Detect which cell encompasses the target text, then output its (x, y) center coordinate. 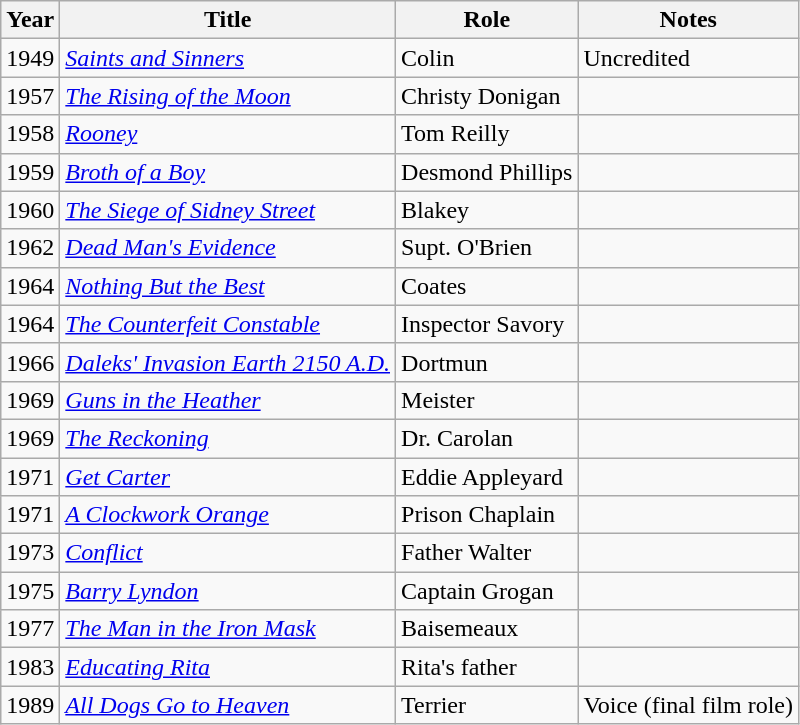
1949 (30, 58)
The Siege of Sidney Street (228, 210)
Baisemeaux (487, 629)
Role (487, 20)
The Rising of the Moon (228, 96)
Christy Donigan (487, 96)
Saints and Sinners (228, 58)
Nothing But the Best (228, 286)
1977 (30, 629)
1959 (30, 172)
Inspector Savory (487, 324)
1975 (30, 591)
Educating Rita (228, 667)
Colin (487, 58)
Get Carter (228, 477)
Prison Chaplain (487, 515)
Blakey (487, 210)
Broth of a Boy (228, 172)
Father Walter (487, 553)
Daleks' Invasion Earth 2150 A.D. (228, 362)
Dr. Carolan (487, 438)
1989 (30, 705)
Terrier (487, 705)
Uncredited (688, 58)
The Man in the Iron Mask (228, 629)
Notes (688, 20)
Dortmun (487, 362)
1960 (30, 210)
1958 (30, 134)
All Dogs Go to Heaven (228, 705)
Dead Man's Evidence (228, 248)
Captain Grogan (487, 591)
Coates (487, 286)
The Reckoning (228, 438)
Year (30, 20)
1983 (30, 667)
Tom Reilly (487, 134)
Rita's father (487, 667)
Barry Lyndon (228, 591)
Voice (final film role) (688, 705)
Conflict (228, 553)
Eddie Appleyard (487, 477)
1966 (30, 362)
1973 (30, 553)
A Clockwork Orange (228, 515)
The Counterfeit Constable (228, 324)
Title (228, 20)
Desmond Phillips (487, 172)
1962 (30, 248)
Rooney (228, 134)
Meister (487, 400)
Guns in the Heather (228, 400)
1957 (30, 96)
Supt. O'Brien (487, 248)
